For the text-containing cell, return its midpoint in [x, y] coordinate format. 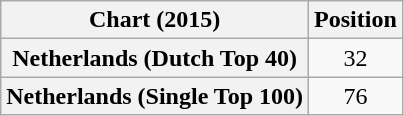
Netherlands (Single Top 100) [155, 96]
76 [356, 96]
Chart (2015) [155, 20]
Netherlands (Dutch Top 40) [155, 58]
Position [356, 20]
32 [356, 58]
